Return the (x, y) coordinate for the center point of the cell that contains the specified text.  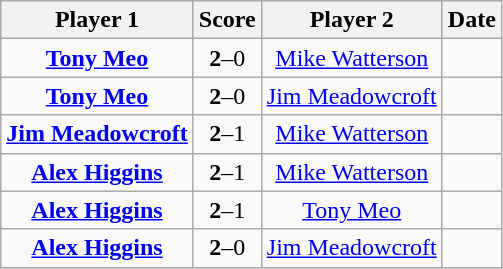
Player 2 (352, 20)
Player 1 (98, 20)
Score (227, 20)
Date (472, 20)
